From the cell containing the given text, extract its center point as (X, Y) coordinate. 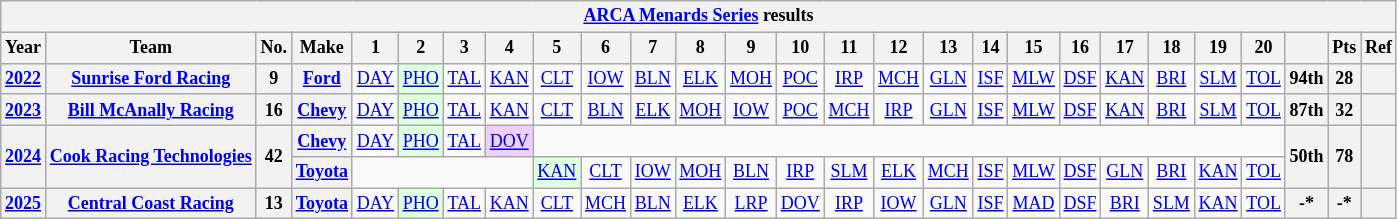
Pts (1344, 48)
14 (990, 48)
4 (509, 48)
20 (1264, 48)
6 (606, 48)
MAD (1034, 204)
2022 (24, 78)
42 (274, 156)
19 (1218, 48)
5 (557, 48)
Ford (322, 78)
Ref (1379, 48)
11 (849, 48)
Make (322, 48)
Sunrise Ford Racing (150, 78)
Central Coast Racing (150, 204)
Team (150, 48)
Bill McAnally Racing (150, 110)
2023 (24, 110)
7 (652, 48)
No. (274, 48)
Cook Racing Technologies (150, 156)
87th (1306, 110)
ARCA Menards Series results (699, 16)
12 (899, 48)
Year (24, 48)
8 (700, 48)
LRP (752, 204)
10 (800, 48)
1 (375, 48)
78 (1344, 156)
3 (464, 48)
28 (1344, 78)
2 (420, 48)
15 (1034, 48)
18 (1172, 48)
50th (1306, 156)
32 (1344, 110)
2025 (24, 204)
17 (1125, 48)
2024 (24, 156)
94th (1306, 78)
